Detect which cell encompasses the target text, then output its [X, Y] center coordinate. 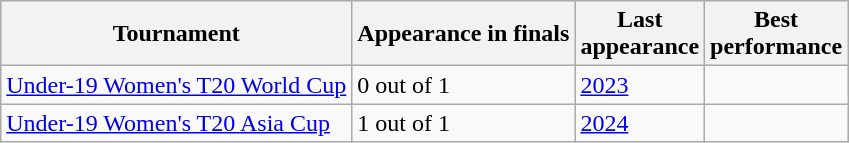
Bestperformance [776, 34]
Under-19 Women's T20 Asia Cup [176, 123]
Tournament [176, 34]
Appearance in finals [464, 34]
1 out of 1 [464, 123]
0 out of 1 [464, 85]
Lastappearance [640, 34]
Under-19 Women's T20 World Cup [176, 85]
2023 [640, 85]
2024 [640, 123]
